Search for the cell housing the specified text and yield its [x, y] center coordinate. 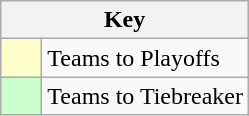
Key [125, 20]
Teams to Playoffs [146, 58]
Teams to Tiebreaker [146, 96]
